Locate the cell with the specified text and output its (x, y) center coordinate. 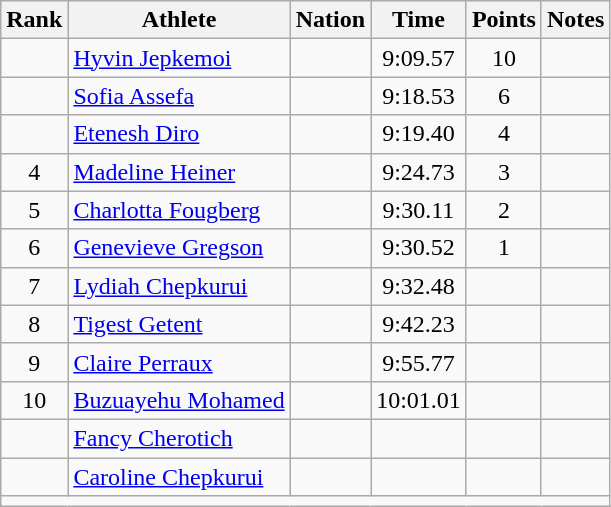
7 (34, 286)
8 (34, 324)
Tigest Getent (179, 324)
Notes (575, 20)
Claire Perraux (179, 362)
3 (504, 172)
9:24.73 (419, 172)
Madeline Heiner (179, 172)
Athlete (179, 20)
Nation (330, 20)
Buzuayehu Mohamed (179, 400)
10:01.01 (419, 400)
Time (419, 20)
5 (34, 210)
9:30.11 (419, 210)
9:19.40 (419, 134)
Rank (34, 20)
Caroline Chepkurui (179, 477)
9:09.57 (419, 58)
Etenesh Diro (179, 134)
9 (34, 362)
9:18.53 (419, 96)
Points (504, 20)
2 (504, 210)
Hyvin Jepkemoi (179, 58)
9:32.48 (419, 286)
Sofia Assefa (179, 96)
Charlotta Fougberg (179, 210)
9:30.52 (419, 248)
Genevieve Gregson (179, 248)
1 (504, 248)
9:55.77 (419, 362)
Lydiah Chepkurui (179, 286)
9:42.23 (419, 324)
Fancy Cherotich (179, 438)
